Capture the cell that displays the provided text and extract its (x, y) central coordinate. 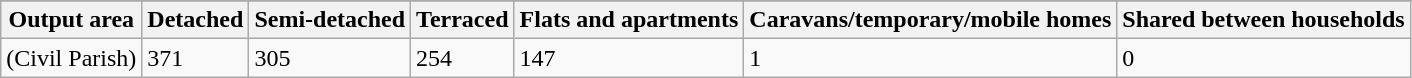
1 (930, 58)
Output area (72, 20)
371 (196, 58)
254 (462, 58)
Flats and apartments (629, 20)
0 (1264, 58)
Semi-detached (330, 20)
147 (629, 58)
Detached (196, 20)
Shared between households (1264, 20)
305 (330, 58)
Terraced (462, 20)
(Civil Parish) (72, 58)
Caravans/temporary/mobile homes (930, 20)
